From the cell containing the given text, extract its center point as (x, y) coordinate. 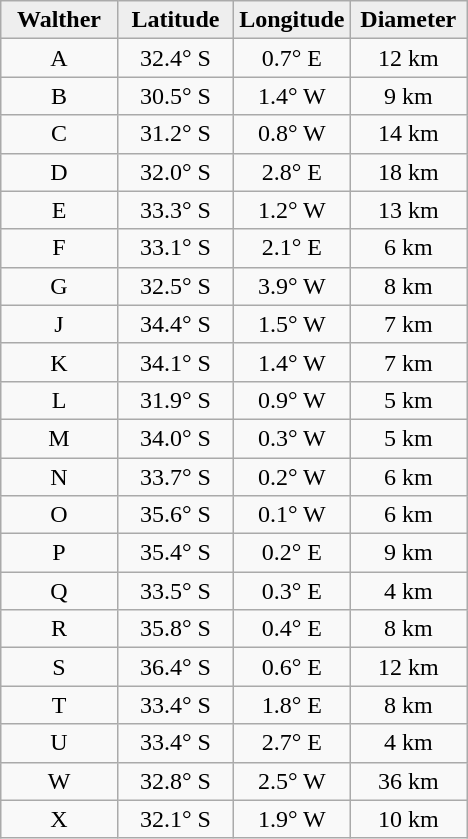
0.9° W (292, 400)
0.2° E (292, 553)
32.4° S (175, 58)
13 km (408, 210)
S (59, 667)
O (59, 515)
1.9° W (292, 819)
1.8° E (292, 705)
10 km (408, 819)
P (59, 553)
0.6° E (292, 667)
R (59, 629)
2.1° E (292, 248)
T (59, 705)
M (59, 438)
N (59, 477)
34.0° S (175, 438)
2.5° W (292, 781)
3.9° W (292, 286)
0.4° E (292, 629)
35.4° S (175, 553)
32.8° S (175, 781)
W (59, 781)
A (59, 58)
E (59, 210)
30.5° S (175, 96)
U (59, 743)
14 km (408, 134)
33.5° S (175, 591)
35.8° S (175, 629)
J (59, 324)
K (59, 362)
0.8° W (292, 134)
G (59, 286)
36.4° S (175, 667)
35.6° S (175, 515)
Diameter (408, 20)
0.1° W (292, 515)
32.5° S (175, 286)
32.1° S (175, 819)
0.7° E (292, 58)
Longitude (292, 20)
L (59, 400)
0.3° W (292, 438)
34.4° S (175, 324)
31.2° S (175, 134)
C (59, 134)
B (59, 96)
31.9° S (175, 400)
32.0° S (175, 172)
33.3° S (175, 210)
Latitude (175, 20)
34.1° S (175, 362)
36 km (408, 781)
X (59, 819)
1.2° W (292, 210)
F (59, 248)
D (59, 172)
2.8° E (292, 172)
Q (59, 591)
33.7° S (175, 477)
0.2° W (292, 477)
0.3° E (292, 591)
2.7° E (292, 743)
1.5° W (292, 324)
Walther (59, 20)
33.1° S (175, 248)
18 km (408, 172)
